Return (x, y) of the center of cell containing provided text 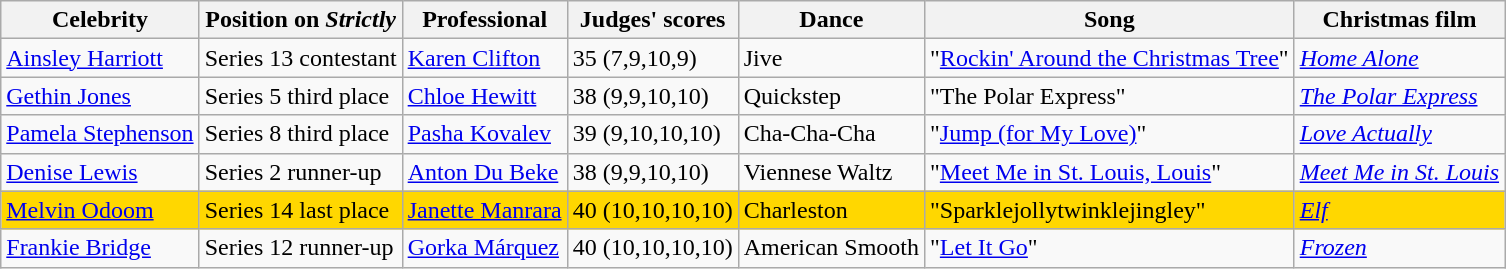
Series 13 contestant (300, 58)
Ainsley Harriott (100, 58)
Gethin Jones (100, 96)
Series 14 last place (300, 210)
"Jump (for My Love)" (1110, 134)
"Rockin' Around the Christmas Tree" (1110, 58)
35 (7,9,10,9) (652, 58)
Chloe Hewitt (484, 96)
Quickstep (831, 96)
Frankie Bridge (100, 248)
Anton Du Beke (484, 172)
Cha-Cha-Cha (831, 134)
Karen Clifton (484, 58)
Viennese Waltz (831, 172)
Jive (831, 58)
Love Actually (1399, 134)
Charleston (831, 210)
Professional (484, 20)
Home Alone (1399, 58)
Song (1110, 20)
Christmas film (1399, 20)
Pasha Kovalev (484, 134)
Series 5 third place (300, 96)
The Polar Express (1399, 96)
Gorka Márquez (484, 248)
Melvin Odoom (100, 210)
Judges' scores (652, 20)
Series 12 runner-up (300, 248)
Janette Manrara (484, 210)
Series 8 third place (300, 134)
Elf (1399, 210)
Denise Lewis (100, 172)
Frozen (1399, 248)
Series 2 runner-up (300, 172)
39 (9,10,10,10) (652, 134)
"Meet Me in St. Louis, Louis" (1110, 172)
"The Polar Express" (1110, 96)
Pamela Stephenson (100, 134)
"Let It Go" (1110, 248)
Celebrity (100, 20)
"Sparklejollytwinklejingley" (1110, 210)
Position on Strictly (300, 20)
American Smooth (831, 248)
Meet Me in St. Louis (1399, 172)
Dance (831, 20)
